Capture the cell that displays the provided text and extract its [X, Y] central coordinate. 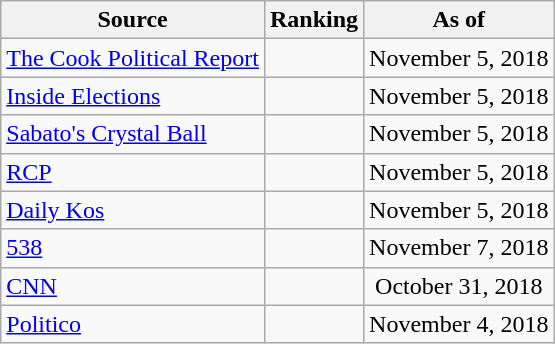
The Cook Political Report [133, 58]
538 [133, 248]
Daily Kos [133, 210]
RCP [133, 172]
As of [459, 20]
Politico [133, 324]
October 31, 2018 [459, 286]
Ranking [314, 20]
Source [133, 20]
November 7, 2018 [459, 248]
Inside Elections [133, 96]
November 4, 2018 [459, 324]
Sabato's Crystal Ball [133, 134]
CNN [133, 286]
